Return (X, Y) of the center of cell containing provided text 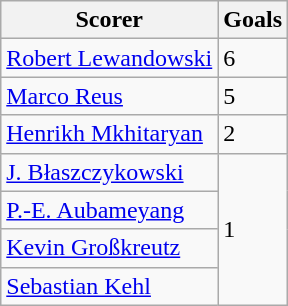
Scorer (110, 20)
Kevin Großkreutz (110, 248)
Robert Lewandowski (110, 58)
1 (253, 229)
5 (253, 96)
Sebastian Kehl (110, 286)
Marco Reus (110, 96)
2 (253, 134)
J. Błaszczykowski (110, 172)
Goals (253, 20)
6 (253, 58)
Henrikh Mkhitaryan (110, 134)
P.-E. Aubameyang (110, 210)
